From the cell containing the given text, extract its center point as [X, Y] coordinate. 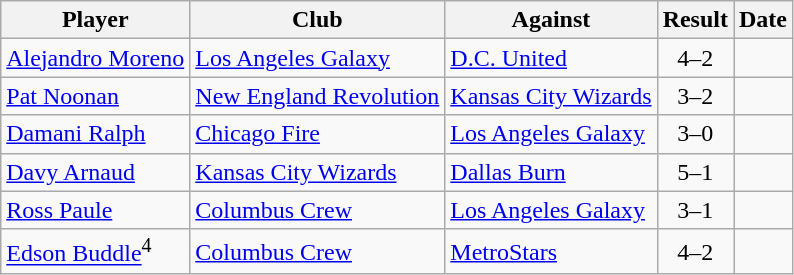
Dallas Burn [551, 172]
Damani Ralph [96, 134]
3–0 [695, 134]
Club [318, 20]
Ross Paule [96, 210]
Davy Arnaud [96, 172]
Pat Noonan [96, 96]
Edson Buddle4 [96, 252]
3–1 [695, 210]
Against [551, 20]
3–2 [695, 96]
Result [695, 20]
Alejandro Moreno [96, 58]
MetroStars [551, 252]
Chicago Fire [318, 134]
5–1 [695, 172]
Date [764, 20]
D.C. United [551, 58]
New England Revolution [318, 96]
Player [96, 20]
